Extract the (X, Y) coordinate from the center of the cell holding the provided text.  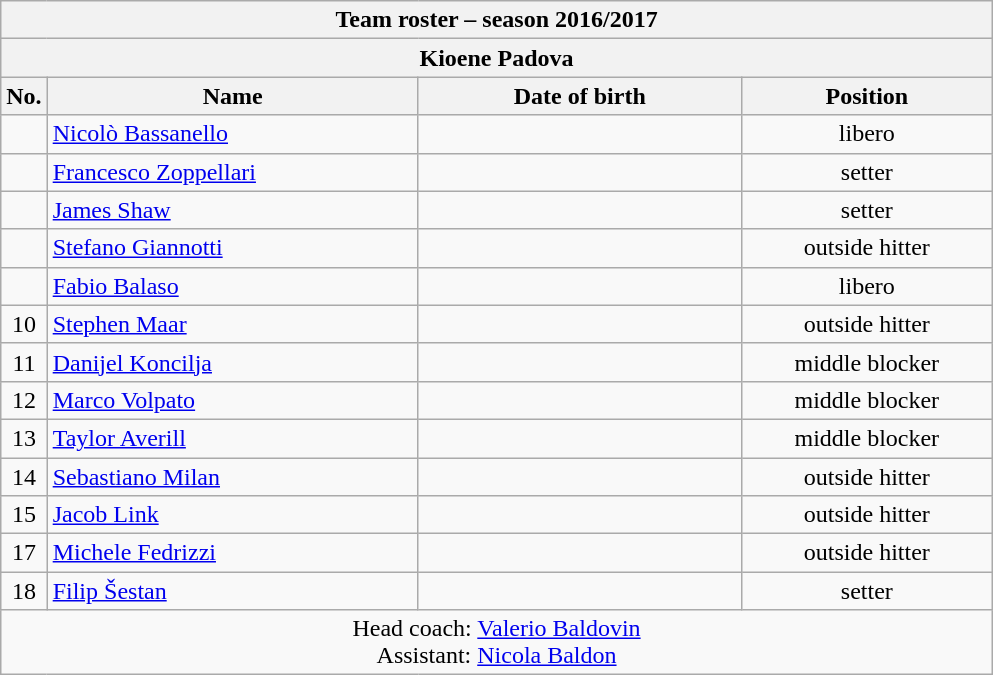
11 (24, 362)
12 (24, 400)
Head coach: Valerio BaldovinAssistant: Nicola Baldon (497, 642)
Filip Šestan (232, 591)
Michele Fedrizzi (232, 553)
17 (24, 553)
Jacob Link (232, 515)
Position (866, 96)
Stephen Maar (232, 324)
13 (24, 438)
James Shaw (232, 210)
Francesco Zoppellari (232, 172)
Date of birth (580, 96)
14 (24, 477)
15 (24, 515)
Marco Volpato (232, 400)
Danijel Koncilja (232, 362)
10 (24, 324)
Kioene Padova (497, 58)
Team roster – season 2016/2017 (497, 20)
Nicolò Bassanello (232, 134)
Fabio Balaso (232, 286)
Sebastiano Milan (232, 477)
Name (232, 96)
Taylor Averill (232, 438)
Stefano Giannotti (232, 248)
18 (24, 591)
No. (24, 96)
